Find where the given text appears and provide that cell's center as [x, y] coordinate. 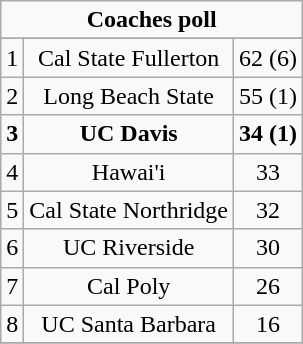
Cal Poly [129, 286]
UC Riverside [129, 248]
33 [268, 172]
26 [268, 286]
55 (1) [268, 96]
3 [12, 134]
4 [12, 172]
5 [12, 210]
7 [12, 286]
Coaches poll [152, 20]
8 [12, 324]
30 [268, 248]
Long Beach State [129, 96]
Cal State Fullerton [129, 58]
Cal State Northridge [129, 210]
6 [12, 248]
1 [12, 58]
2 [12, 96]
Hawai'i [129, 172]
UC Davis [129, 134]
16 [268, 324]
UC Santa Barbara [129, 324]
32 [268, 210]
62 (6) [268, 58]
34 (1) [268, 134]
